Find where the given text appears and provide that cell's center as (x, y) coordinate. 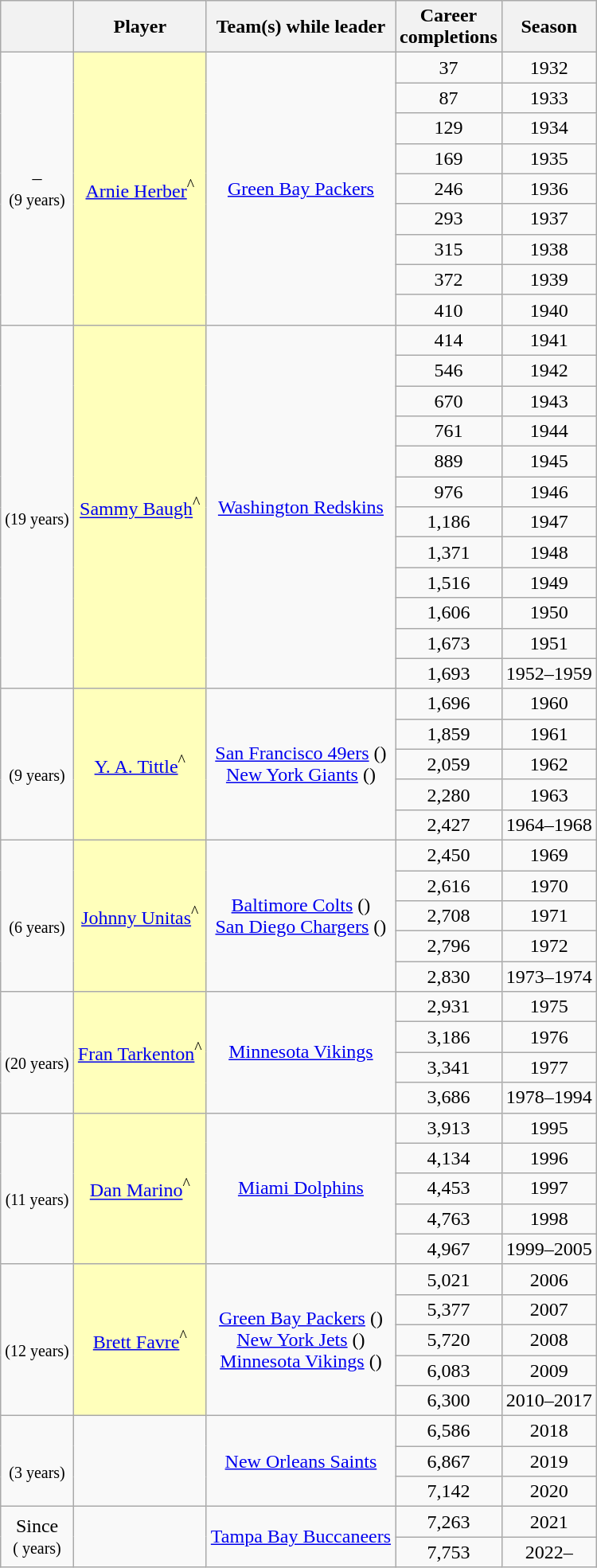
2021 (549, 1522)
1996 (549, 1158)
Tampa Bay Buccaneers (301, 1537)
Season (549, 27)
1964–1968 (549, 825)
1,693 (449, 673)
1971 (549, 916)
1933 (549, 98)
Career completions (449, 27)
Miami Dolphins (301, 1188)
1935 (549, 158)
Johnny Unitas^ (140, 915)
1999–2005 (549, 1249)
3,186 (449, 1037)
Baltimore Colts ()San Diego Chargers () (301, 915)
2,450 (449, 855)
2018 (549, 1431)
1938 (549, 249)
1943 (549, 400)
1952–1959 (549, 673)
Y. A. Tittle^ (140, 764)
2,427 (449, 825)
–(9 years) (37, 189)
Brett Favre^ (140, 1340)
6,586 (449, 1431)
6,300 (449, 1401)
5,021 (449, 1279)
87 (449, 98)
Player (140, 27)
San Francisco 49ers () New York Giants () (301, 764)
7,753 (449, 1552)
1944 (549, 431)
670 (449, 400)
37 (449, 68)
6,083 (449, 1370)
2022– (549, 1552)
1940 (549, 310)
1,673 (449, 643)
2010–2017 (549, 1401)
1950 (549, 613)
Sammy Baugh^ (140, 506)
Fran Tarkenton^ (140, 1052)
1995 (549, 1128)
1970 (549, 886)
2,830 (449, 977)
(3 years) (37, 1461)
1960 (549, 704)
1,859 (449, 734)
2,931 (449, 1007)
889 (449, 462)
1945 (549, 462)
Since ( years) (37, 1537)
4,967 (449, 1249)
4,453 (449, 1188)
1961 (549, 734)
546 (449, 370)
(20 years) (37, 1052)
2019 (549, 1461)
1,516 (449, 583)
2008 (549, 1340)
New Orleans Saints (301, 1461)
129 (449, 128)
169 (449, 158)
1972 (549, 946)
1,186 (449, 522)
293 (449, 219)
Green Bay Packers ()New York Jets ()Minnesota Vikings () (301, 1340)
5,377 (449, 1309)
1951 (549, 643)
1948 (549, 552)
2006 (549, 1279)
1949 (549, 583)
1975 (549, 1007)
4,134 (449, 1158)
2007 (549, 1309)
1977 (549, 1067)
(11 years) (37, 1188)
1969 (549, 855)
(9 years) (37, 764)
1939 (549, 279)
(19 years) (37, 506)
1973–1974 (549, 977)
761 (449, 431)
410 (449, 310)
(6 years) (37, 915)
1946 (549, 492)
3,913 (449, 1128)
1947 (549, 522)
414 (449, 340)
3,341 (449, 1067)
1963 (549, 794)
2,796 (449, 946)
7,142 (449, 1492)
1997 (549, 1188)
2,280 (449, 794)
(12 years) (37, 1340)
315 (449, 249)
372 (449, 279)
2009 (549, 1370)
976 (449, 492)
Green Bay Packers (301, 189)
1936 (549, 189)
246 (449, 189)
2,059 (449, 764)
3,686 (449, 1098)
1941 (549, 340)
2,708 (449, 916)
1934 (549, 128)
1932 (549, 68)
Arnie Herber^ (140, 189)
1942 (549, 370)
Team(s) while leader (301, 27)
6,867 (449, 1461)
1962 (549, 764)
2020 (549, 1492)
4,763 (449, 1219)
5,720 (449, 1340)
1978–1994 (549, 1098)
2,616 (449, 886)
Washington Redskins (301, 506)
1937 (549, 219)
1,606 (449, 613)
Minnesota Vikings (301, 1052)
1976 (549, 1037)
7,263 (449, 1522)
1,371 (449, 552)
1,696 (449, 704)
Dan Marino^ (140, 1188)
1998 (549, 1219)
